Return (X, Y) of the center of cell containing provided text 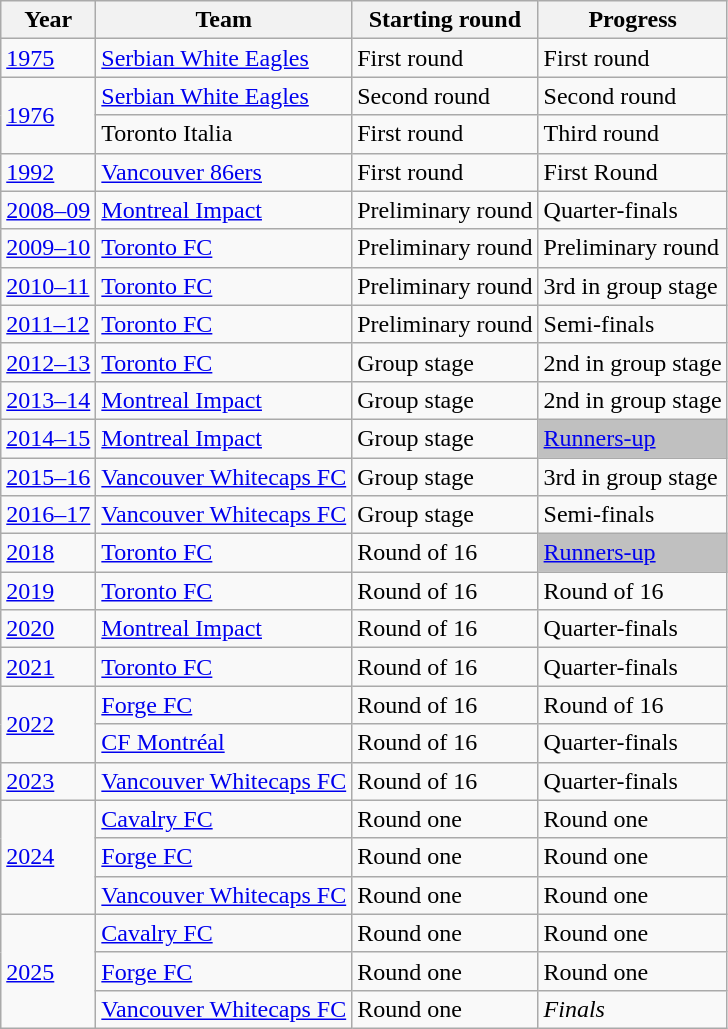
1975 (48, 58)
2010–11 (48, 286)
Progress (632, 20)
2008–09 (48, 210)
2025 (48, 971)
2015–16 (48, 477)
First Round (632, 172)
2014–15 (48, 438)
2009–10 (48, 248)
2019 (48, 591)
2024 (48, 857)
2022 (48, 724)
2021 (48, 667)
2018 (48, 553)
2020 (48, 629)
Toronto Italia (224, 134)
Year (48, 20)
2011–12 (48, 324)
Vancouver 86ers (224, 172)
2012–13 (48, 362)
1976 (48, 115)
2016–17 (48, 515)
Third round (632, 134)
1992 (48, 172)
CF Montréal (224, 743)
2023 (48, 781)
Finals (632, 1009)
Starting round (445, 20)
Team (224, 20)
2013–14 (48, 400)
